Identify which cell holds the provided text, then report its [X, Y] central coordinate. 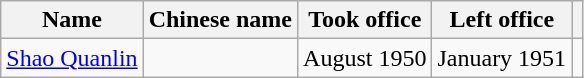
Left office [502, 20]
August 1950 [365, 58]
Took office [365, 20]
Shao Quanlin [72, 58]
January 1951 [502, 58]
Name [72, 20]
Chinese name [220, 20]
